Return (x, y) of the center of cell containing provided text 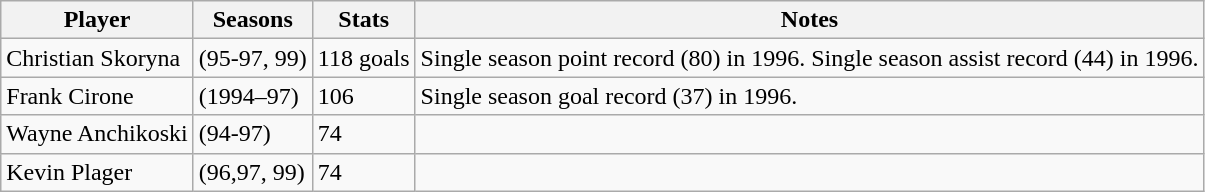
Player (97, 20)
Stats (364, 20)
Seasons (252, 20)
Kevin Plager (97, 172)
Christian Skoryna (97, 58)
Single season point record (80) in 1996. Single season assist record (44) in 1996. (810, 58)
Frank Cirone (97, 96)
(96,97, 99) (252, 172)
(94-97) (252, 134)
106 (364, 96)
118 goals (364, 58)
Single season goal record (37) in 1996. (810, 96)
(95-97, 99) (252, 58)
Notes (810, 20)
Wayne Anchikoski (97, 134)
(1994–97) (252, 96)
